For the text-containing cell, return its midpoint in [x, y] coordinate format. 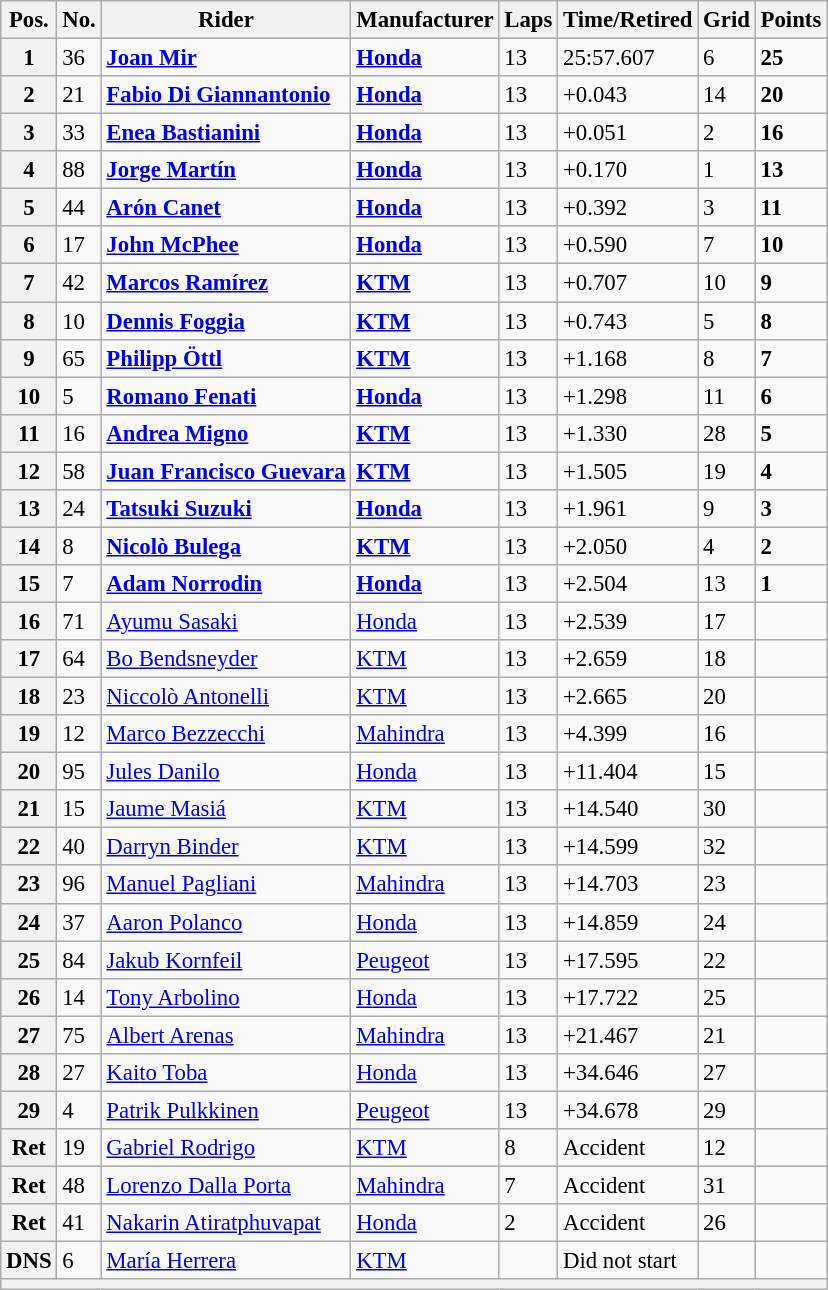
Ayumu Sasaki [226, 621]
Darryn Binder [226, 847]
+17.722 [628, 997]
+1.505 [628, 471]
42 [79, 283]
95 [79, 772]
Jorge Martín [226, 170]
40 [79, 847]
+2.659 [628, 659]
María Herrera [226, 1261]
Jaume Masiá [226, 809]
Tatsuki Suzuki [226, 509]
88 [79, 170]
Niccolò Antonelli [226, 697]
+0.590 [628, 245]
Andrea Migno [226, 433]
Aaron Polanco [226, 922]
+4.399 [628, 734]
Patrik Pulkkinen [226, 1110]
33 [79, 133]
Points [790, 20]
+0.707 [628, 283]
+0.170 [628, 170]
+0.043 [628, 95]
75 [79, 1035]
Jakub Kornfeil [226, 960]
Dennis Foggia [226, 321]
Arón Canet [226, 208]
+14.540 [628, 809]
No. [79, 20]
Kaito Toba [226, 1073]
Time/Retired [628, 20]
+14.599 [628, 847]
+1.298 [628, 396]
Laps [528, 20]
58 [79, 471]
Manufacturer [425, 20]
Fabio Di Giannantonio [226, 95]
DNS [29, 1261]
37 [79, 922]
+14.703 [628, 885]
+11.404 [628, 772]
Manuel Pagliani [226, 885]
+1.330 [628, 433]
Albert Arenas [226, 1035]
+0.392 [628, 208]
41 [79, 1223]
+2.539 [628, 621]
+1.961 [628, 509]
+0.051 [628, 133]
Did not start [628, 1261]
30 [726, 809]
Adam Norrodin [226, 584]
Gabriel Rodrigo [226, 1148]
Grid [726, 20]
Joan Mir [226, 58]
+1.168 [628, 358]
32 [726, 847]
Nakarin Atiratphuvapat [226, 1223]
+34.678 [628, 1110]
Juan Francisco Guevara [226, 471]
Romano Fenati [226, 396]
64 [79, 659]
Nicolò Bulega [226, 546]
44 [79, 208]
71 [79, 621]
65 [79, 358]
Marco Bezzecchi [226, 734]
Rider [226, 20]
Bo Bendsneyder [226, 659]
+2.050 [628, 546]
John McPhee [226, 245]
+34.646 [628, 1073]
Pos. [29, 20]
Jules Danilo [226, 772]
36 [79, 58]
Tony Arbolino [226, 997]
+0.743 [628, 321]
+14.859 [628, 922]
Lorenzo Dalla Porta [226, 1185]
+2.504 [628, 584]
+21.467 [628, 1035]
Marcos Ramírez [226, 283]
48 [79, 1185]
Enea Bastianini [226, 133]
+2.665 [628, 697]
Philipp Öttl [226, 358]
25:57.607 [628, 58]
84 [79, 960]
31 [726, 1185]
+17.595 [628, 960]
96 [79, 885]
